Identify which cell holds the provided text, then report its [x, y] central coordinate. 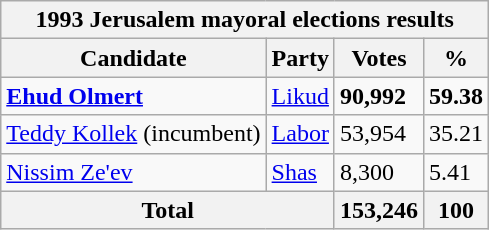
1993 Jerusalem mayoral elections results [245, 20]
Teddy Kollek (incumbent) [134, 134]
90,992 [378, 96]
59.38 [456, 96]
Votes [378, 58]
Likud [300, 96]
% [456, 58]
Candidate [134, 58]
Labor [300, 134]
153,246 [378, 210]
53,954 [378, 134]
35.21 [456, 134]
5.41 [456, 172]
Ehud Olmert [134, 96]
100 [456, 210]
Nissim Ze'ev [134, 172]
Total [168, 210]
Shas [300, 172]
8,300 [378, 172]
Party [300, 58]
